Determine the (X, Y) coordinate at the center of the cell enclosing the given text.  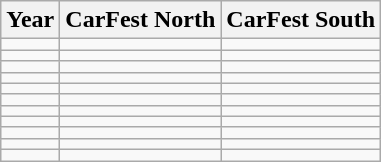
CarFest North (140, 20)
Year (30, 20)
CarFest South (301, 20)
